Output the [x, y] coordinate of the center of the cell containing the given text.  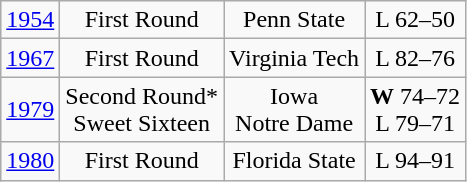
W 74–72L 79–71 [416, 110]
Virginia Tech [294, 58]
Penn State [294, 20]
L 82–76 [416, 58]
Florida State [294, 161]
IowaNotre Dame [294, 110]
1980 [30, 161]
1979 [30, 110]
Second Round*Sweet Sixteen [142, 110]
L 62–50 [416, 20]
1954 [30, 20]
1967 [30, 58]
L 94–91 [416, 161]
